Return the [X, Y] coordinate for the center point of the cell that contains the specified text.  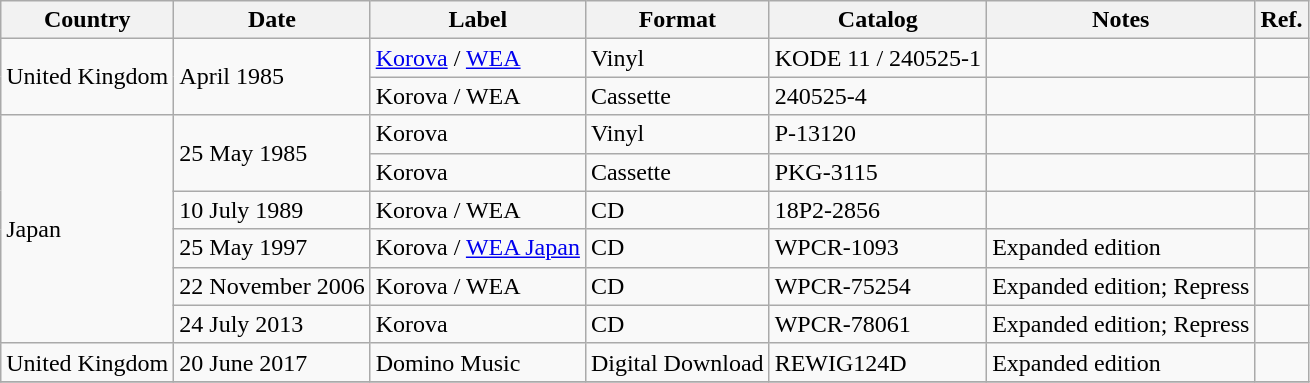
24 July 2013 [272, 324]
18P2-2856 [878, 210]
22 November 2006 [272, 286]
WPCR-75254 [878, 286]
Domino Music [478, 362]
240525-4 [878, 96]
REWIG124D [878, 362]
Digital Download [677, 362]
20 June 2017 [272, 362]
WPCR-1093 [878, 248]
P-13120 [878, 134]
Format [677, 20]
KODE 11 / 240525-1 [878, 58]
25 May 1985 [272, 153]
PKG-3115 [878, 172]
Notes [1121, 20]
Korova / WEA Japan [478, 248]
Japan [88, 229]
Country [88, 20]
25 May 1997 [272, 248]
April 1985 [272, 77]
10 July 1989 [272, 210]
Catalog [878, 20]
Date [272, 20]
Label [478, 20]
WPCR-78061 [878, 324]
Ref. [1282, 20]
